Determine the [x, y] coordinate at the center of the cell enclosing the given text.  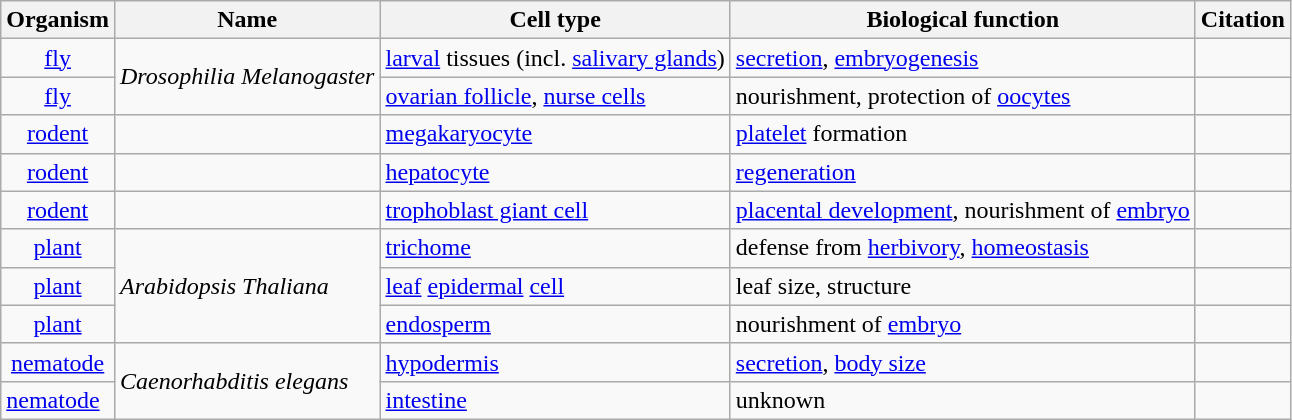
leaf size, structure [962, 286]
ovarian follicle, nurse cells [555, 96]
larval tissues (incl. salivary glands) [555, 58]
intestine [555, 400]
nourishment of embryo [962, 324]
Citation [1242, 20]
hepatocyte [555, 172]
leaf epidermal cell [555, 286]
megakaryocyte [555, 134]
Organism [58, 20]
Biological function [962, 20]
placental development, nourishment of embryo [962, 210]
Arabidopsis Thaliana [247, 286]
secretion, embryogenesis [962, 58]
trichome [555, 248]
trophoblast giant cell [555, 210]
Caenorhabditis elegans [247, 381]
Name [247, 20]
secretion, body size [962, 362]
regeneration [962, 172]
unknown [962, 400]
Cell type [555, 20]
nourishment, protection of oocytes [962, 96]
hypodermis [555, 362]
platelet formation [962, 134]
defense from herbivory, homeostasis [962, 248]
endosperm [555, 324]
Drosophilia Melanogaster [247, 77]
